For the text-containing cell, return its midpoint in (x, y) coordinate format. 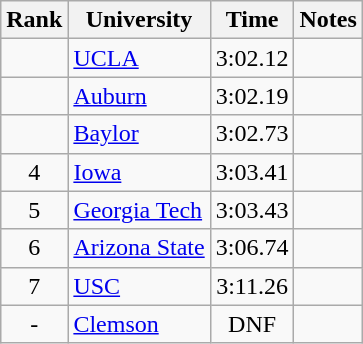
4 (34, 172)
5 (34, 210)
USC (139, 286)
3:02.19 (252, 96)
Notes (328, 20)
Rank (34, 20)
Iowa (139, 172)
7 (34, 286)
- (34, 324)
Arizona State (139, 248)
Georgia Tech (139, 210)
Time (252, 20)
University (139, 20)
Auburn (139, 96)
UCLA (139, 58)
Baylor (139, 134)
3:02.12 (252, 58)
Clemson (139, 324)
3:02.73 (252, 134)
3:11.26 (252, 286)
3:03.43 (252, 210)
3:03.41 (252, 172)
6 (34, 248)
DNF (252, 324)
3:06.74 (252, 248)
